Find where the given text appears and provide that cell's center as [X, Y] coordinate. 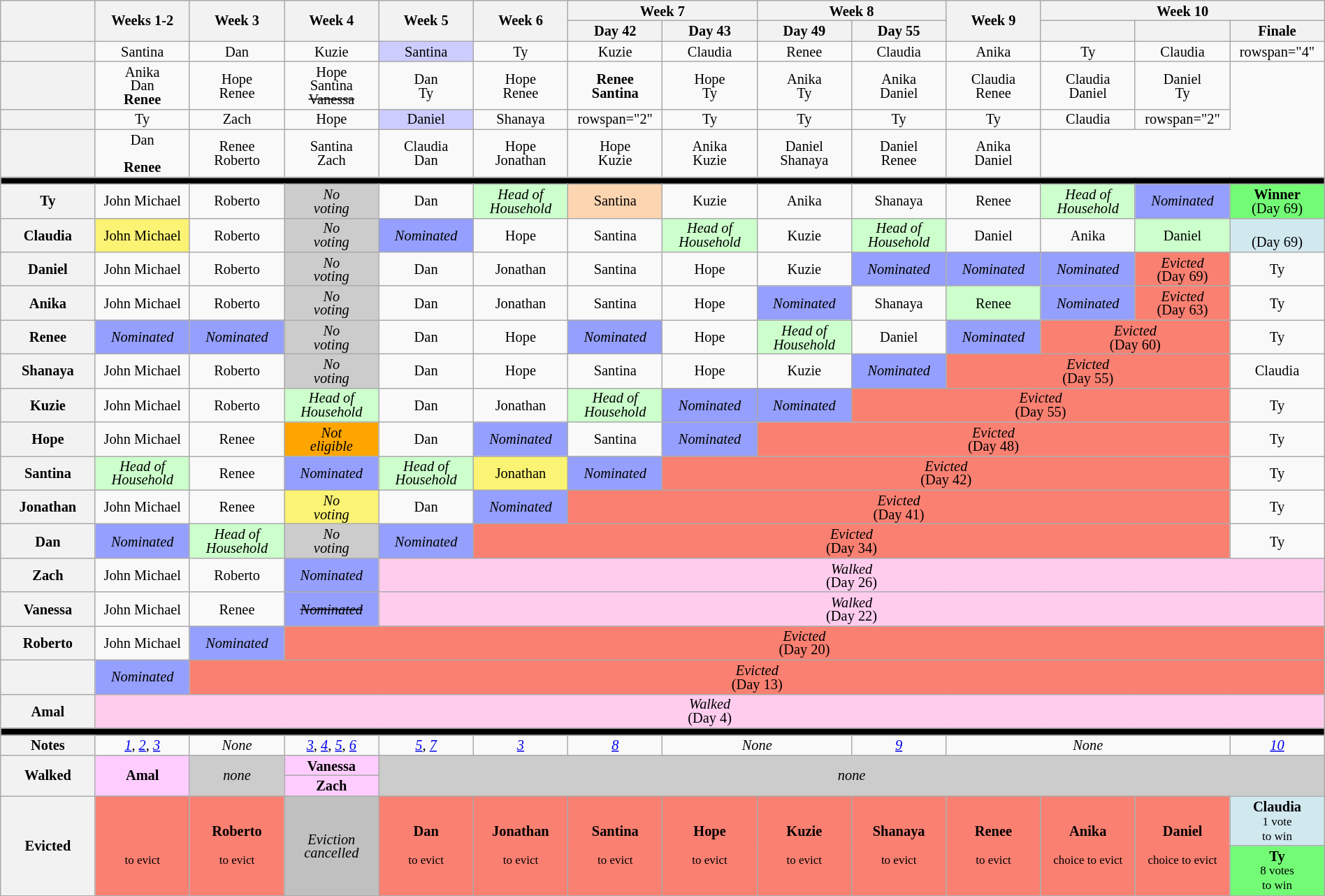
DanielTy [1182, 85]
Walked [48, 775]
Evicted(Day 60) [1135, 337]
Robertoto evict [236, 846]
Finale [1277, 31]
Walked(Day 4) [710, 711]
AnikaTy [804, 85]
Week 6 [520, 20]
(Day 69) [1277, 235]
3 [520, 745]
Evicted(Day 34) [851, 541]
Evicted(Day 13) [757, 677]
Claudia1 voteto win [1277, 821]
Walked(Day 26) [851, 575]
ClaudiaDaniel [1087, 85]
DanTy [426, 85]
Evicted(Day 69) [1182, 268]
HopeTy [710, 85]
AnikaDanRenee [143, 85]
Hopeto evict [710, 846]
Ty8 votesto win [1277, 871]
Evicted(Day 41) [899, 507]
Evicted(Day 48) [994, 439]
Week 3 [236, 20]
DanRenee [143, 153]
ClaudiaDan [426, 153]
Reneeto evict [994, 846]
SantinaZach [331, 153]
DanielRenee [899, 153]
Weeks 1-2 [143, 20]
Jonathanto evict [520, 846]
Evicted(Day 63) [1182, 303]
Shanayato evict [899, 846]
Week 8 [851, 10]
Day 55 [899, 31]
Santinato evict [615, 846]
Week 9 [994, 20]
Evicted(Day 42) [946, 472]
1, 2, 3 [143, 745]
HopeJonathan [520, 153]
Kuzieto evict [804, 846]
Day 49 [804, 31]
3, 4, 5, 6 [331, 745]
HopeSantinaVanessa [331, 85]
Anika choice to evict [1087, 846]
Noteligible [331, 439]
Day 42 [615, 31]
to evict [143, 846]
8 [615, 745]
5, 7 [426, 745]
HopeKuzie [615, 153]
Week 4 [331, 20]
10 [1277, 745]
Notes [48, 745]
Walked(Day 22) [851, 609]
DanielShanaya [804, 153]
Week 10 [1182, 10]
ReneeSantina [615, 85]
ReneeRoberto [236, 153]
ClaudiaRenee [994, 85]
AnikaKuzie [710, 153]
Week 5 [426, 20]
Evicted [48, 846]
Winner(Day 69) [1277, 201]
Evictioncancelled [331, 846]
Daniel choice to evict [1182, 846]
Evicted(Day 20) [805, 643]
rowspan="4" [1277, 52]
Danto evict [426, 846]
9 [899, 745]
Day 43 [710, 31]
Week 7 [662, 10]
